Detect which cell encompasses the target text, then output its (x, y) center coordinate. 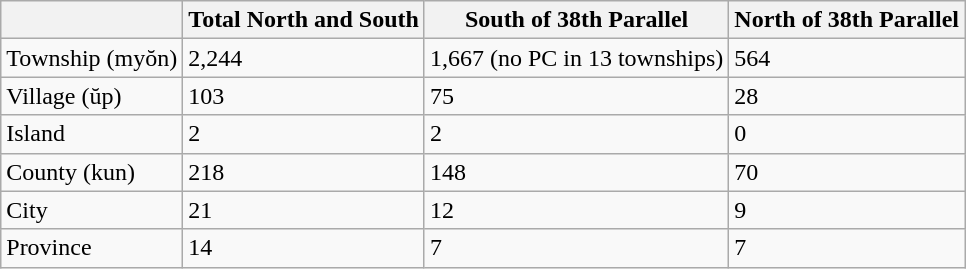
1,667 (no PC in 13 townships) (576, 58)
14 (304, 248)
218 (304, 172)
Island (92, 134)
Province (92, 248)
Village (ŭp) (92, 96)
County (kun) (92, 172)
South of 38th Parallel (576, 20)
21 (304, 210)
0 (847, 134)
103 (304, 96)
75 (576, 96)
Township (myŏn) (92, 58)
12 (576, 210)
Total North and South (304, 20)
2,244 (304, 58)
564 (847, 58)
70 (847, 172)
9 (847, 210)
148 (576, 172)
28 (847, 96)
City (92, 210)
North of 38th Parallel (847, 20)
